Return the [x, y] coordinate for the center point of the cell that contains the specified text.  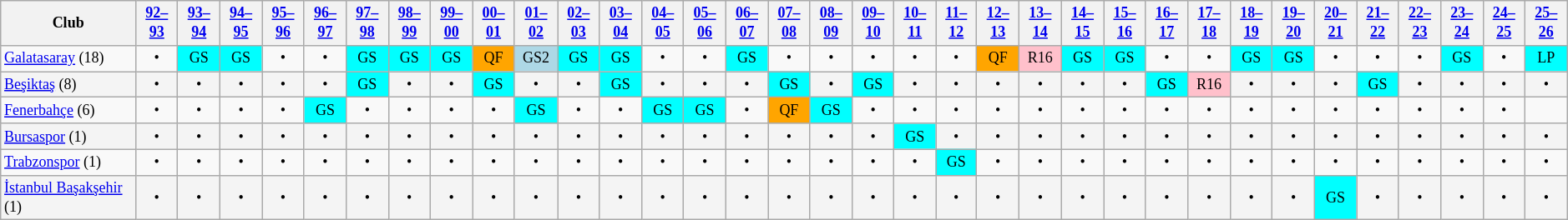
09–10 [873, 23]
03–04 [620, 23]
Club [68, 23]
20–21 [1335, 23]
07–08 [789, 23]
19–20 [1293, 23]
94–95 [240, 23]
24–25 [1504, 23]
Bursaspor (1) [68, 137]
23–24 [1462, 23]
Fenerbahçe (6) [68, 110]
LP [1546, 58]
98–99 [409, 23]
Galatasaray (18) [68, 58]
15–16 [1125, 23]
12–13 [998, 23]
17–18 [1209, 23]
00–01 [493, 23]
GS2 [536, 58]
08–09 [831, 23]
02–03 [579, 23]
01–02 [536, 23]
06–07 [746, 23]
10–11 [915, 23]
96–97 [325, 23]
13–14 [1040, 23]
16–17 [1166, 23]
14–15 [1082, 23]
18–19 [1252, 23]
Beşiktaş (8) [68, 85]
97–98 [367, 23]
04–05 [662, 23]
11–12 [957, 23]
92–93 [157, 23]
99–00 [451, 23]
95–96 [283, 23]
05–06 [705, 23]
İstanbul Başakşehir (1) [68, 197]
93–94 [199, 23]
22–23 [1419, 23]
21–22 [1378, 23]
25–26 [1546, 23]
Trabzonspor (1) [68, 162]
